Detect which cell encompasses the target text, then output its [x, y] center coordinate. 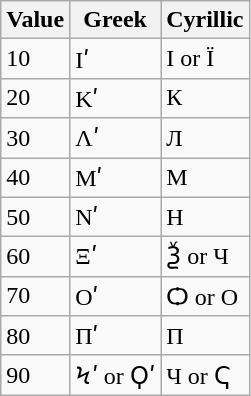
90 [36, 375]
Μʹ [116, 178]
Ϟʹ or Ϙʹ [116, 375]
30 [36, 138]
Ѻ or О [205, 296]
Н [205, 217]
І or Ї [205, 59]
10 [36, 59]
Οʹ [116, 296]
М [205, 178]
Πʹ [116, 336]
Ιʹ [116, 59]
20 [36, 98]
Νʹ [116, 217]
П [205, 336]
Λʹ [116, 138]
80 [36, 336]
Cyrillic [205, 20]
Ξʹ [116, 257]
60 [36, 257]
40 [36, 178]
Greek [116, 20]
Ч or Ҁ [205, 375]
Κʹ [116, 98]
Value [36, 20]
Л [205, 138]
70 [36, 296]
Ѯ or Ч [205, 257]
50 [36, 217]
К [205, 98]
